Locate the cell with the specified text and output its [x, y] center coordinate. 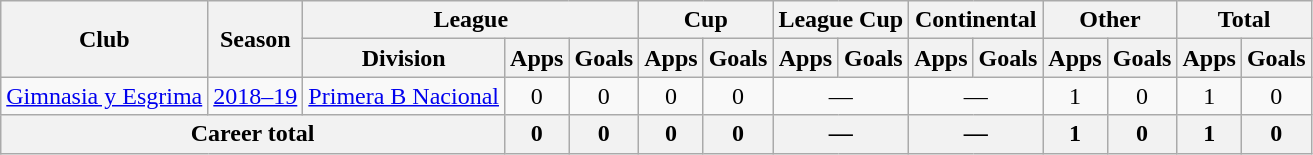
2018–19 [256, 96]
Cup [706, 20]
Division [404, 58]
Gimnasia y Esgrima [104, 96]
Continental [976, 20]
Other [1110, 20]
Total [1244, 20]
League Cup [841, 20]
Club [104, 39]
Primera B Nacional [404, 96]
League [471, 20]
Career total [253, 134]
Season [256, 39]
